Extract the (x, y) coordinate from the center of the cell holding the provided text.  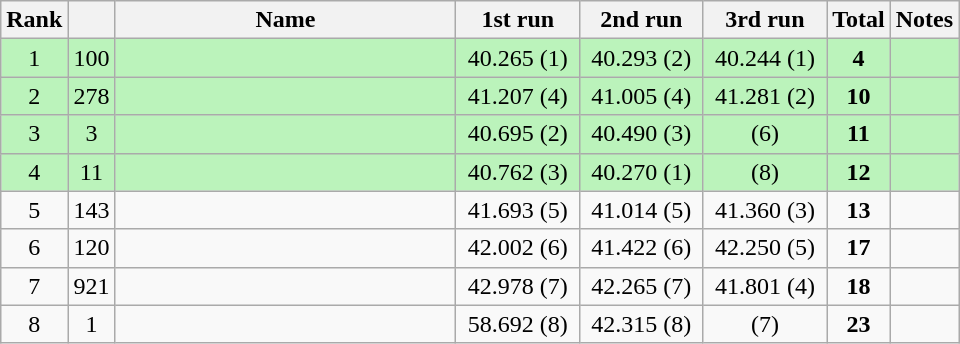
Notes (924, 20)
(7) (765, 324)
7 (34, 286)
40.244 (1) (765, 58)
100 (92, 58)
5 (34, 210)
12 (859, 172)
10 (859, 96)
42.315 (8) (642, 324)
41.207 (4) (518, 96)
2 (34, 96)
18 (859, 286)
42.978 (7) (518, 286)
Name (286, 20)
41.693 (5) (518, 210)
42.250 (5) (765, 248)
40.762 (3) (518, 172)
40.293 (2) (642, 58)
2nd run (642, 20)
23 (859, 324)
17 (859, 248)
40.490 (3) (642, 134)
40.270 (1) (642, 172)
120 (92, 248)
58.692 (8) (518, 324)
40.695 (2) (518, 134)
41.801 (4) (765, 286)
13 (859, 210)
42.265 (7) (642, 286)
3rd run (765, 20)
278 (92, 96)
921 (92, 286)
Rank (34, 20)
Total (859, 20)
41.360 (3) (765, 210)
41.014 (5) (642, 210)
(6) (765, 134)
41.281 (2) (765, 96)
6 (34, 248)
42.002 (6) (518, 248)
8 (34, 324)
1st run (518, 20)
143 (92, 210)
41.005 (4) (642, 96)
40.265 (1) (518, 58)
41.422 (6) (642, 248)
(8) (765, 172)
